Scan for the cell matching the given text and deliver its (x, y) coordinate at center. 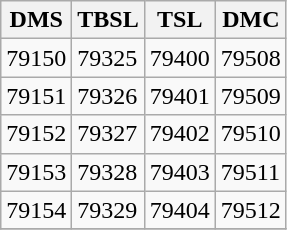
DMC (250, 20)
79152 (36, 134)
79401 (180, 96)
79402 (180, 134)
79326 (108, 96)
79325 (108, 58)
TSL (180, 20)
TBSL (108, 20)
79327 (108, 134)
79510 (250, 134)
79508 (250, 58)
79328 (108, 172)
79512 (250, 210)
79151 (36, 96)
79154 (36, 210)
79403 (180, 172)
79509 (250, 96)
79511 (250, 172)
79150 (36, 58)
DMS (36, 20)
79329 (108, 210)
79400 (180, 58)
79153 (36, 172)
79404 (180, 210)
